Return the [X, Y] coordinate for the center point of the cell that contains the specified text.  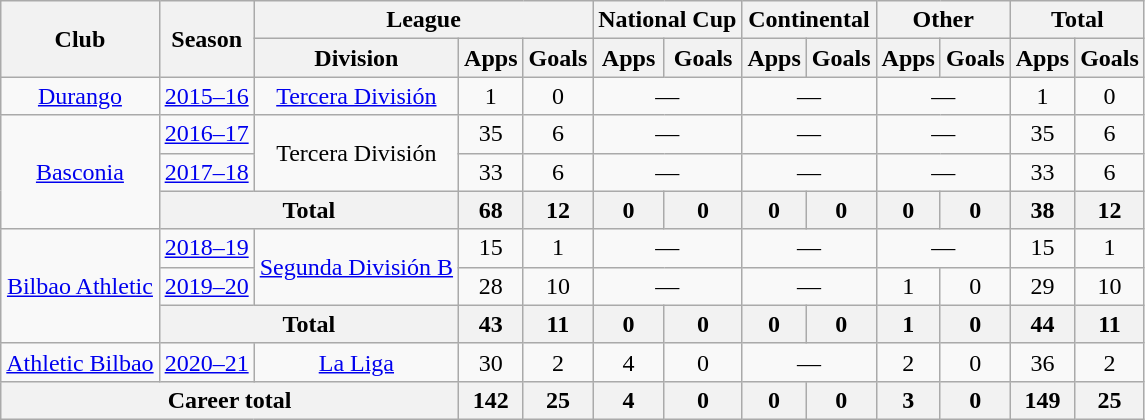
Bilbao Athletic [80, 286]
National Cup [668, 20]
36 [1042, 362]
Athletic Bilbao [80, 362]
Continental [809, 20]
2019–20 [206, 286]
Segunda División B [356, 267]
43 [491, 324]
2016–17 [206, 134]
Durango [80, 96]
Club [80, 39]
149 [1042, 400]
Other [943, 20]
2020–21 [206, 362]
142 [491, 400]
28 [491, 286]
Division [356, 58]
3 [908, 400]
30 [491, 362]
29 [1042, 286]
68 [491, 210]
Season [206, 39]
Career total [230, 400]
38 [1042, 210]
2017–18 [206, 172]
2018–19 [206, 248]
44 [1042, 324]
La Liga [356, 362]
League [424, 20]
Basconia [80, 172]
2015–16 [206, 96]
